Extract the [X, Y] coordinate from the center of the cell holding the provided text.  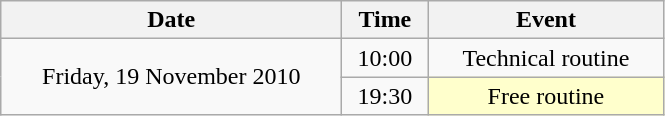
Friday, 19 November 2010 [172, 77]
Event [546, 20]
Date [172, 20]
Technical routine [546, 58]
10:00 [385, 58]
Time [385, 20]
19:30 [385, 96]
Free routine [546, 96]
